Detect which cell encompasses the target text, then output its (X, Y) center coordinate. 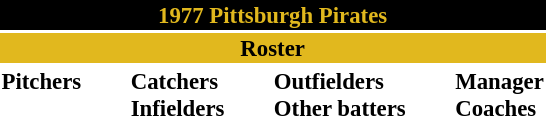
1977 Pittsburgh Pirates (272, 15)
Roster (272, 48)
